Locate the cell with the specified text and output its [x, y] center coordinate. 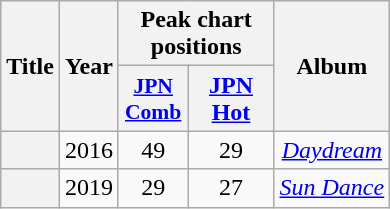
JPNHot [231, 98]
49 [153, 150]
Album [332, 66]
2019 [88, 188]
JPNComb [153, 98]
Sun Dance [332, 188]
Year [88, 66]
27 [231, 188]
Daydream [332, 150]
2016 [88, 150]
Peak chart positions [196, 34]
Title [30, 66]
